Locate the cell with the specified text and output its (X, Y) center coordinate. 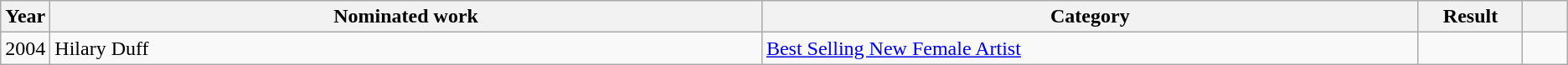
Category (1090, 17)
2004 (25, 48)
Year (25, 17)
Hilary Duff (406, 48)
Nominated work (406, 17)
Best Selling New Female Artist (1090, 48)
Result (1471, 17)
